Capture the cell that displays the provided text and extract its [x, y] central coordinate. 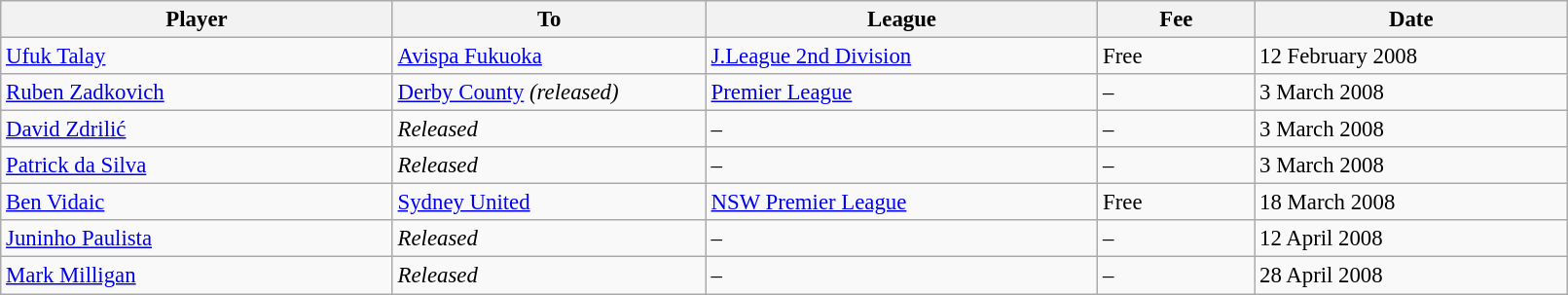
Ufuk Talay [197, 56]
Sydney United [549, 203]
Ruben Zadkovich [197, 92]
12 April 2008 [1411, 239]
Ben Vidaic [197, 203]
Juninho Paulista [197, 239]
NSW Premier League [901, 203]
Mark Milligan [197, 276]
David Zdrilić [197, 129]
Derby County (released) [549, 92]
Fee [1176, 19]
To [549, 19]
Patrick da Silva [197, 166]
Premier League [901, 92]
League [901, 19]
Date [1411, 19]
18 March 2008 [1411, 203]
Avispa Fukuoka [549, 56]
12 February 2008 [1411, 56]
28 April 2008 [1411, 276]
J.League 2nd Division [901, 56]
Player [197, 19]
